Find where the given text appears and provide that cell's center as [X, Y] coordinate. 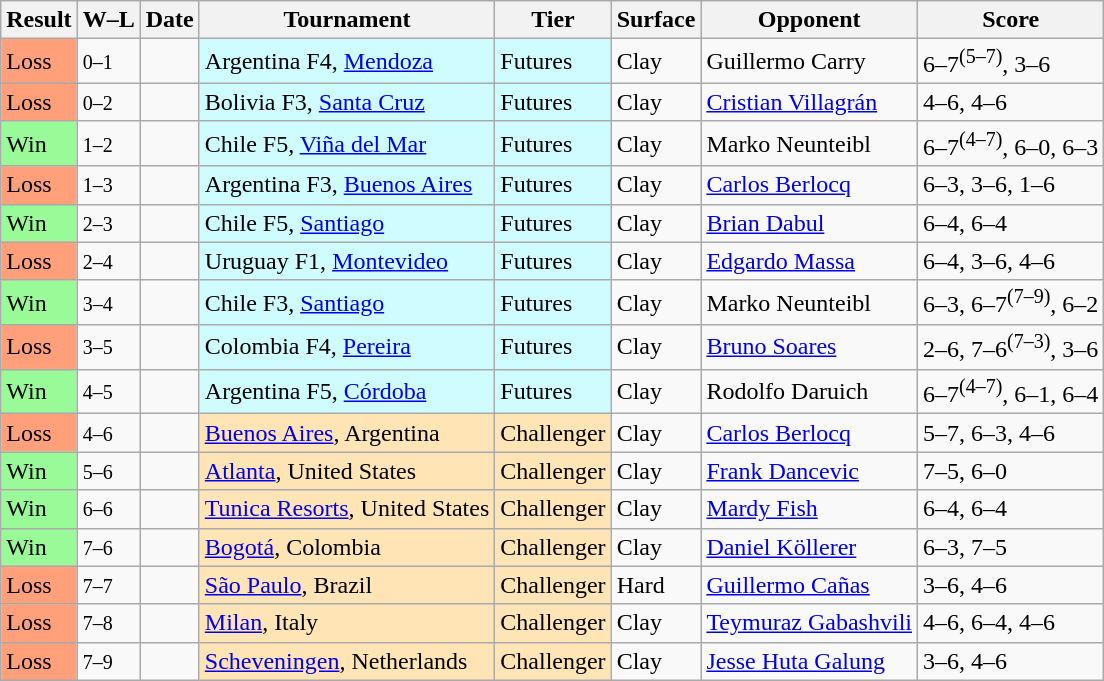
2–6, 7–6(7–3), 3–6 [1011, 348]
Frank Dancevic [810, 471]
Cristian Villagrán [810, 102]
W–L [108, 20]
1–2 [108, 144]
4–6 [108, 433]
6–7(5–7), 3–6 [1011, 62]
Daniel Köllerer [810, 547]
Uruguay F1, Montevideo [347, 261]
2–4 [108, 261]
Scheveningen, Netherlands [347, 661]
Chile F5, Viña del Mar [347, 144]
Chile F5, Santiago [347, 223]
5–7, 6–3, 4–6 [1011, 433]
Teymuraz Gabashvili [810, 623]
Date [170, 20]
Result [39, 20]
Jesse Huta Galung [810, 661]
0–2 [108, 102]
Bolivia F3, Santa Cruz [347, 102]
6–3, 6–7(7–9), 6–2 [1011, 302]
Atlanta, United States [347, 471]
Brian Dabul [810, 223]
Mardy Fish [810, 509]
Tier [553, 20]
Rodolfo Daruich [810, 392]
Buenos Aires, Argentina [347, 433]
Guillermo Carry [810, 62]
1–3 [108, 185]
7–9 [108, 661]
Opponent [810, 20]
7–8 [108, 623]
Score [1011, 20]
Argentina F3, Buenos Aires [347, 185]
3–4 [108, 302]
Bogotá, Colombia [347, 547]
4–6, 6–4, 4–6 [1011, 623]
Tournament [347, 20]
Argentina F5, Córdoba [347, 392]
5–6 [108, 471]
6–4, 3–6, 4–6 [1011, 261]
Chile F3, Santiago [347, 302]
3–5 [108, 348]
7–5, 6–0 [1011, 471]
Hard [656, 585]
7–6 [108, 547]
0–1 [108, 62]
Edgardo Massa [810, 261]
6–6 [108, 509]
Tunica Resorts, United States [347, 509]
Surface [656, 20]
4–6, 4–6 [1011, 102]
6–7(4–7), 6–0, 6–3 [1011, 144]
Milan, Italy [347, 623]
Argentina F4, Mendoza [347, 62]
6–7(4–7), 6–1, 6–4 [1011, 392]
7–7 [108, 585]
6–3, 3–6, 1–6 [1011, 185]
Bruno Soares [810, 348]
2–3 [108, 223]
Guillermo Cañas [810, 585]
Colombia F4, Pereira [347, 348]
São Paulo, Brazil [347, 585]
4–5 [108, 392]
6–3, 7–5 [1011, 547]
